Capture the cell that displays the provided text and extract its [X, Y] central coordinate. 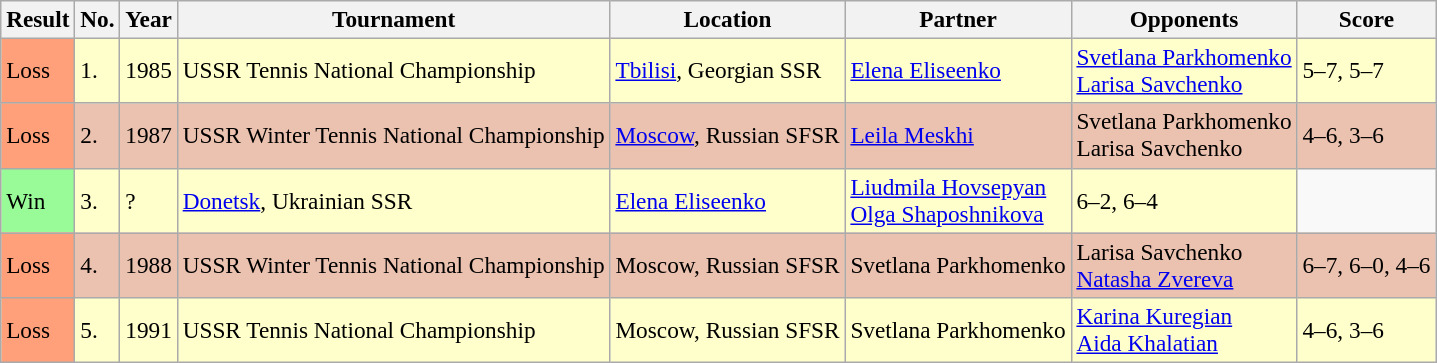
1988 [148, 264]
Tbilisi, Georgian SSR [728, 70]
Partner [958, 19]
5. [98, 330]
Result [38, 19]
Opponents [1184, 19]
Liudmila Hovsepyan Olga Shaposhnikova [958, 200]
1991 [148, 330]
1985 [148, 70]
Tournament [394, 19]
Larisa Savchenko Natasha Zvereva [1184, 264]
Year [148, 19]
? [148, 200]
Win [38, 200]
1. [98, 70]
6–7, 6–0, 4–6 [1366, 264]
4. [98, 264]
2. [98, 136]
Score [1366, 19]
Location [728, 19]
Karina Kuregian Aida Khalatian [1184, 330]
No. [98, 19]
1987 [148, 136]
5–7, 5–7 [1366, 70]
Donetsk, Ukrainian SSR [394, 200]
3. [98, 200]
Leila Meskhi [958, 136]
6–2, 6–4 [1184, 200]
